Return the [x, y] coordinate for the center point of the cell that contains the specified text.  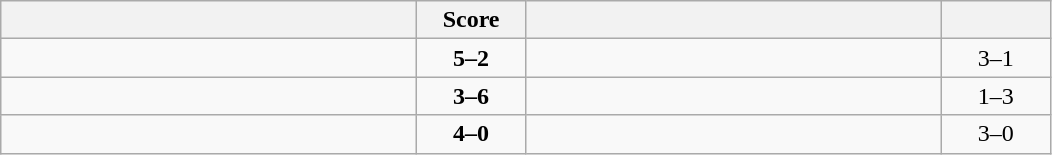
Score [472, 20]
1–3 [996, 96]
3–6 [472, 96]
3–0 [996, 134]
4–0 [472, 134]
5–2 [472, 58]
3–1 [996, 58]
